Identify which cell holds the provided text, then report its [x, y] central coordinate. 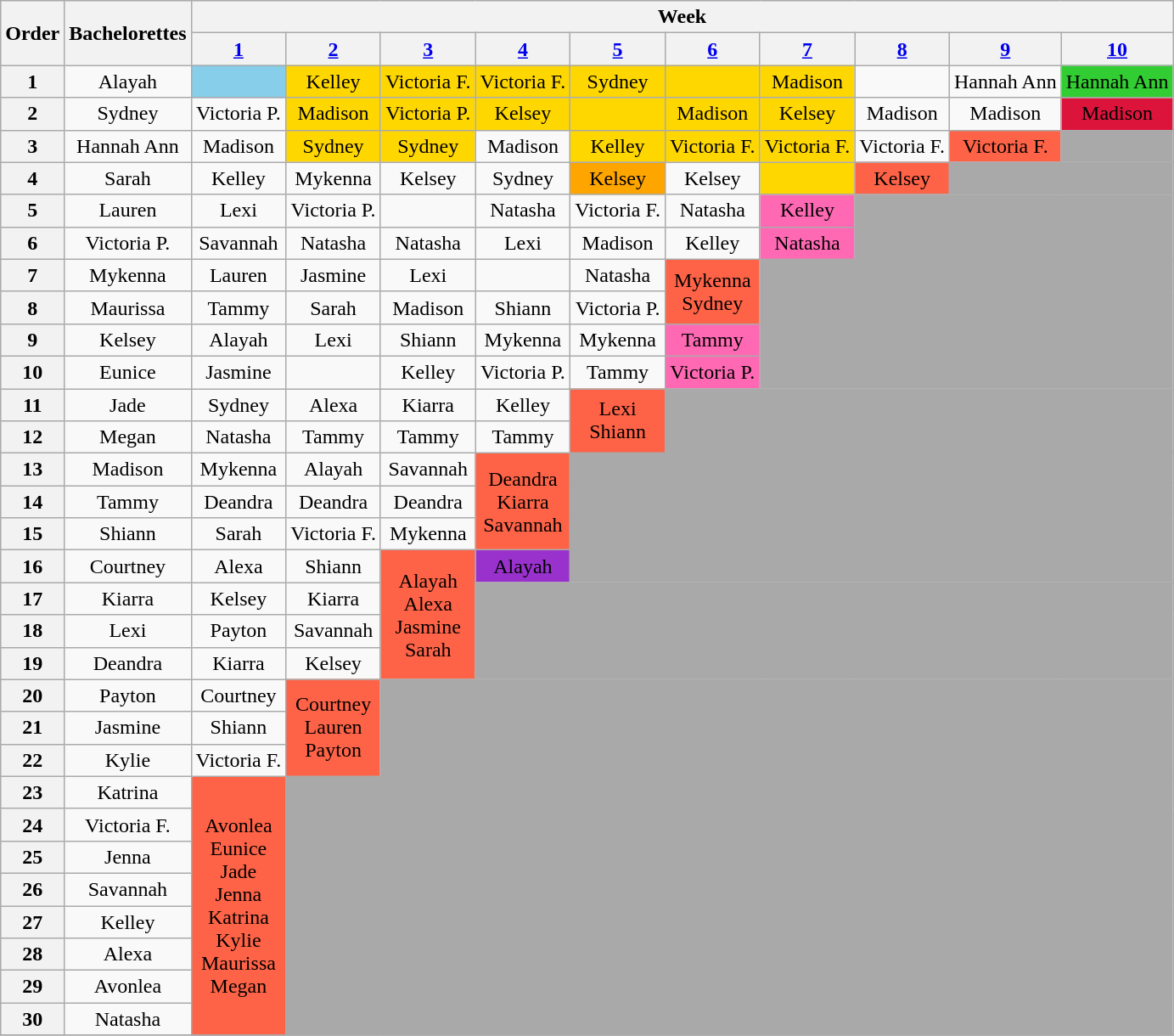
25 [32, 857]
15 [32, 534]
27 [32, 921]
AlayahAlexaJasmineSarah [428, 615]
Week [682, 17]
22 [32, 760]
24 [32, 825]
AvonleaEuniceJadeJennaKatrinaKylieMaurissaMegan [239, 905]
30 [32, 1019]
20 [32, 695]
28 [32, 954]
12 [32, 437]
DeandraKiarraSavannah [523, 502]
29 [32, 987]
Avonlea [127, 987]
17 [32, 599]
19 [32, 663]
Jenna [127, 857]
Eunice [127, 372]
Megan [127, 437]
26 [32, 889]
Kylie [127, 760]
13 [32, 470]
14 [32, 502]
MykennaSydney [712, 291]
Katrina [127, 792]
Order [32, 33]
Bachelorettes [127, 33]
LexiShiann [618, 421]
18 [32, 631]
CourtneyLaurenPayton [334, 728]
16 [32, 566]
23 [32, 792]
Jade [127, 405]
11 [32, 405]
Maurissa [127, 307]
21 [32, 728]
